Pinpoint the cell where the given text exists, returning its (x, y) midpoint coordinate. 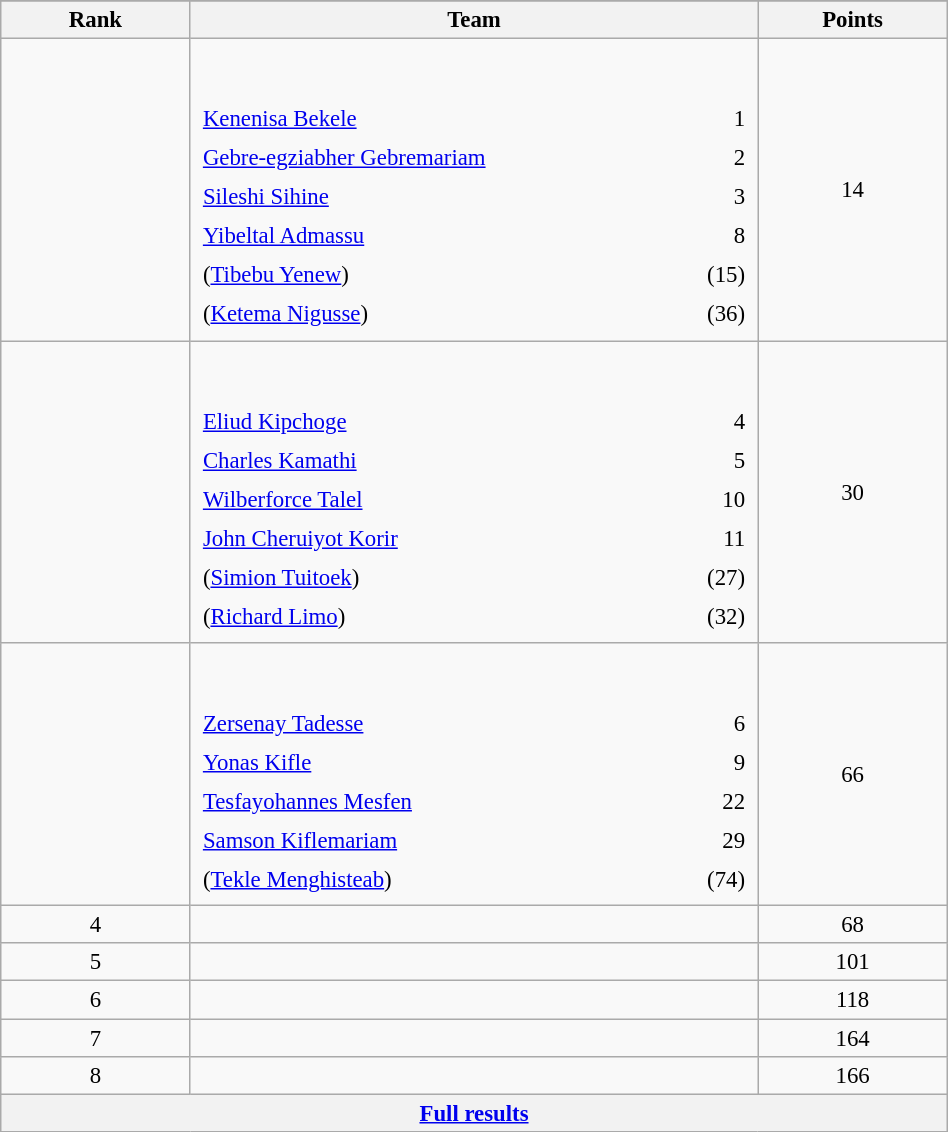
30 (852, 492)
3 (711, 197)
(15) (711, 275)
Eliud Kipchoge (421, 421)
Tesfayohannes Mesfen (424, 801)
10 (698, 499)
22 (700, 801)
29 (700, 840)
John Cheruiyot Korir (421, 538)
14 (852, 190)
Charles Kamathi (421, 460)
(74) (700, 880)
66 (852, 774)
Samson Kiflemariam (424, 840)
(Ketema Nigusse) (434, 314)
Points (852, 20)
Team (474, 20)
166 (852, 1075)
11 (698, 538)
Gebre-egziabher Gebremariam (434, 158)
Rank (96, 20)
(Richard Limo) (421, 616)
(Tekle Menghisteab) (424, 880)
(Tibebu Yenew) (434, 275)
2 (711, 158)
(Simion Tuitoek) (421, 577)
164 (852, 1038)
(36) (711, 314)
Yibeltal Admassu (434, 236)
1 (711, 119)
(27) (698, 577)
Eliud Kipchoge 4 Charles Kamathi 5 Wilberforce Talel 10 John Cheruiyot Korir 11 (Simion Tuitoek) (27) (Richard Limo) (32) (474, 492)
Yonas Kifle (424, 762)
9 (700, 762)
118 (852, 1000)
Zersenay Tadesse (424, 723)
Sileshi Sihine (434, 197)
Kenenisa Bekele 1 Gebre-egziabher Gebremariam 2 Sileshi Sihine 3 Yibeltal Admassu 8 (Tibebu Yenew) (15) (Ketema Nigusse) (36) (474, 190)
68 (852, 925)
Kenenisa Bekele (434, 119)
(32) (698, 616)
Wilberforce Talel (421, 499)
101 (852, 963)
7 (96, 1038)
Zersenay Tadesse 6 Yonas Kifle 9 Tesfayohannes Mesfen 22 Samson Kiflemariam 29 (Tekle Menghisteab) (74) (474, 774)
Full results (474, 1113)
